Extract the [X, Y] coordinate from the center of the cell holding the provided text.  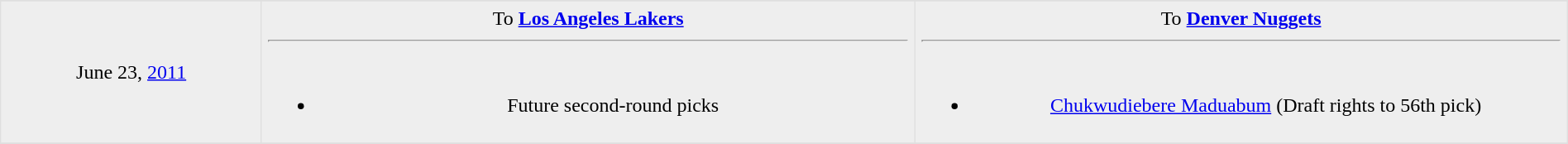
June 23, 2011 [131, 72]
To Los Angeles LakersFuture second-round picks [587, 72]
To Denver Nuggets Chukwudiebere Maduabum (Draft rights to 56th pick) [1241, 72]
